From the cell containing the given text, extract its center point as (x, y) coordinate. 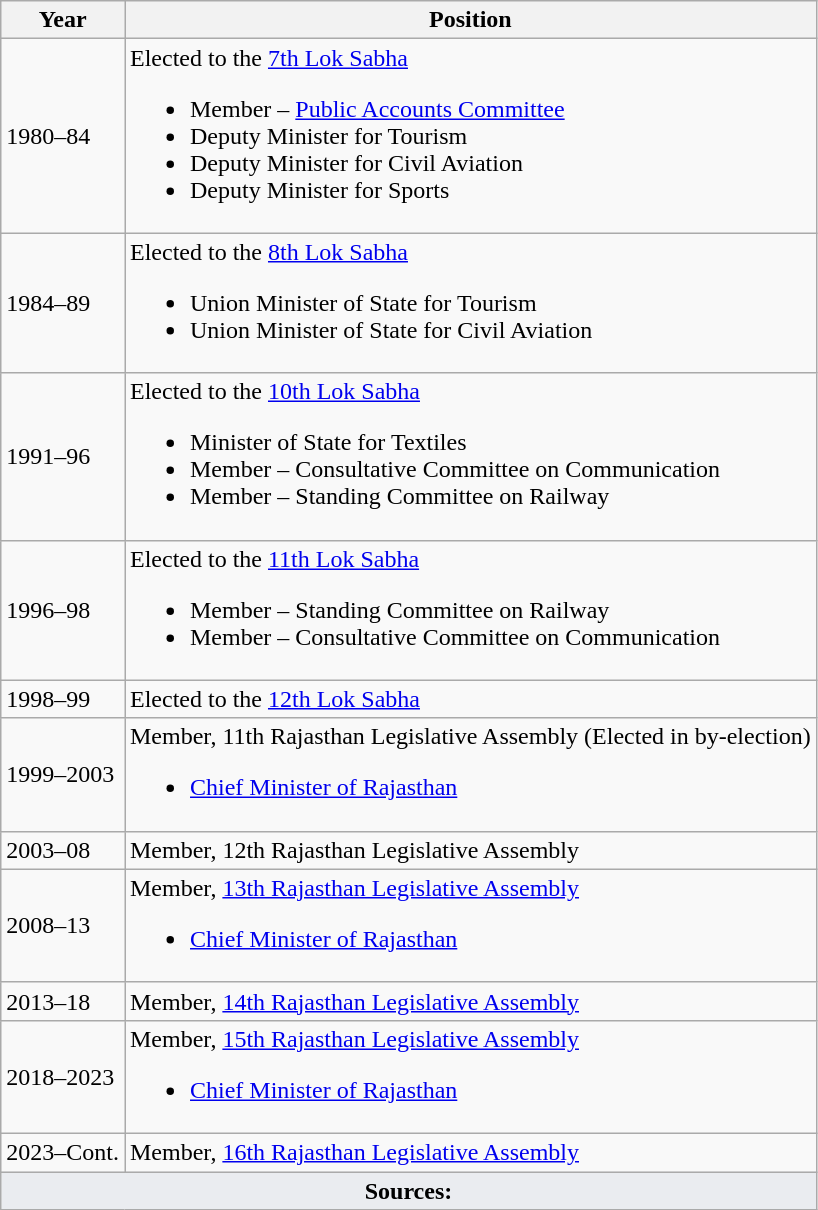
2018–2023 (63, 1076)
Member, 11th Rajasthan Legislative Assembly (Elected in by-election)Chief Minister of Rajasthan (470, 774)
1999–2003 (63, 774)
Year (63, 20)
Elected to the 8th Lok SabhaUnion Minister of State for Tourism Union Minister of State for Civil Aviation (470, 303)
Elected to the 11th Lok SabhaMember – Standing Committee on Railway Member – Consultative Committee on Communication (470, 610)
2003–08 (63, 850)
Member, 12th Rajasthan Legislative Assembly (470, 850)
Member, 15th Rajasthan Legislative AssemblyChief Minister of Rajasthan (470, 1076)
Position (470, 20)
Elected to the 10th Lok SabhaMinister of State for Textiles Member – Consultative Committee on Communication Member – Standing Committee on Railway (470, 456)
Member, 13th Rajasthan Legislative AssemblyChief Minister of Rajasthan (470, 926)
2023–Cont. (63, 1152)
Elected to the 12th Lok Sabha (470, 699)
2013–18 (63, 1001)
1984–89 (63, 303)
Member, 16th Rajasthan Legislative Assembly (470, 1152)
1996–98 (63, 610)
2008–13 (63, 926)
Member, 14th Rajasthan Legislative Assembly (470, 1001)
1980–84 (63, 136)
1991–96 (63, 456)
1998–99 (63, 699)
Sources: (408, 1191)
